For the text-containing cell, return its midpoint in [x, y] coordinate format. 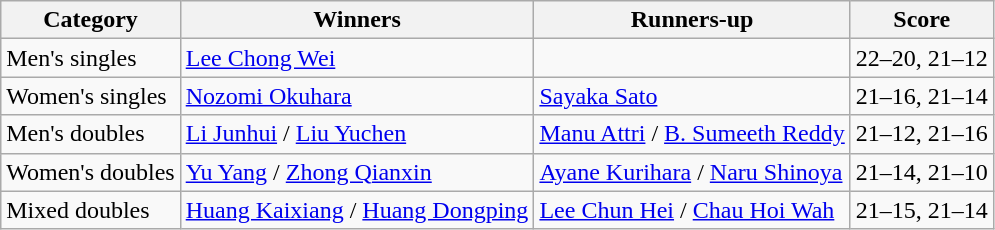
21–15, 21–14 [922, 210]
Runners-up [692, 20]
Manu Attri / B. Sumeeth Reddy [692, 134]
21–14, 21–10 [922, 172]
Men's singles [90, 58]
Women's doubles [90, 172]
Women's singles [90, 96]
22–20, 21–12 [922, 58]
21–12, 21–16 [922, 134]
21–16, 21–14 [922, 96]
Category [90, 20]
Men's doubles [90, 134]
Winners [357, 20]
Ayane Kurihara / Naru Shinoya [692, 172]
Huang Kaixiang / Huang Dongping [357, 210]
Mixed doubles [90, 210]
Sayaka Sato [692, 96]
Score [922, 20]
Lee Chong Wei [357, 58]
Yu Yang / Zhong Qianxin [357, 172]
Li Junhui / Liu Yuchen [357, 134]
Nozomi Okuhara [357, 96]
Lee Chun Hei / Chau Hoi Wah [692, 210]
